Scan for the cell matching the given text and deliver its (X, Y) coordinate at center. 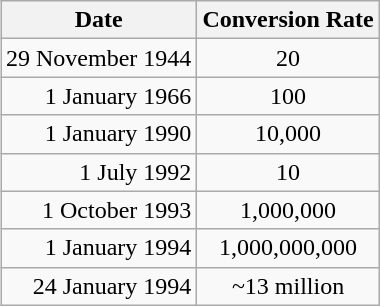
Conversion Rate (288, 20)
29 November 1944 (98, 58)
~13 million (288, 286)
100 (288, 96)
20 (288, 58)
10 (288, 172)
Date (98, 20)
1,000,000 (288, 210)
24 January 1994 (98, 286)
1,000,000,000 (288, 248)
1 July 1992 (98, 172)
1 January 1966 (98, 96)
1 October 1993 (98, 210)
1 January 1990 (98, 134)
1 January 1994 (98, 248)
10,000 (288, 134)
